Detect which cell encompasses the target text, then output its [X, Y] center coordinate. 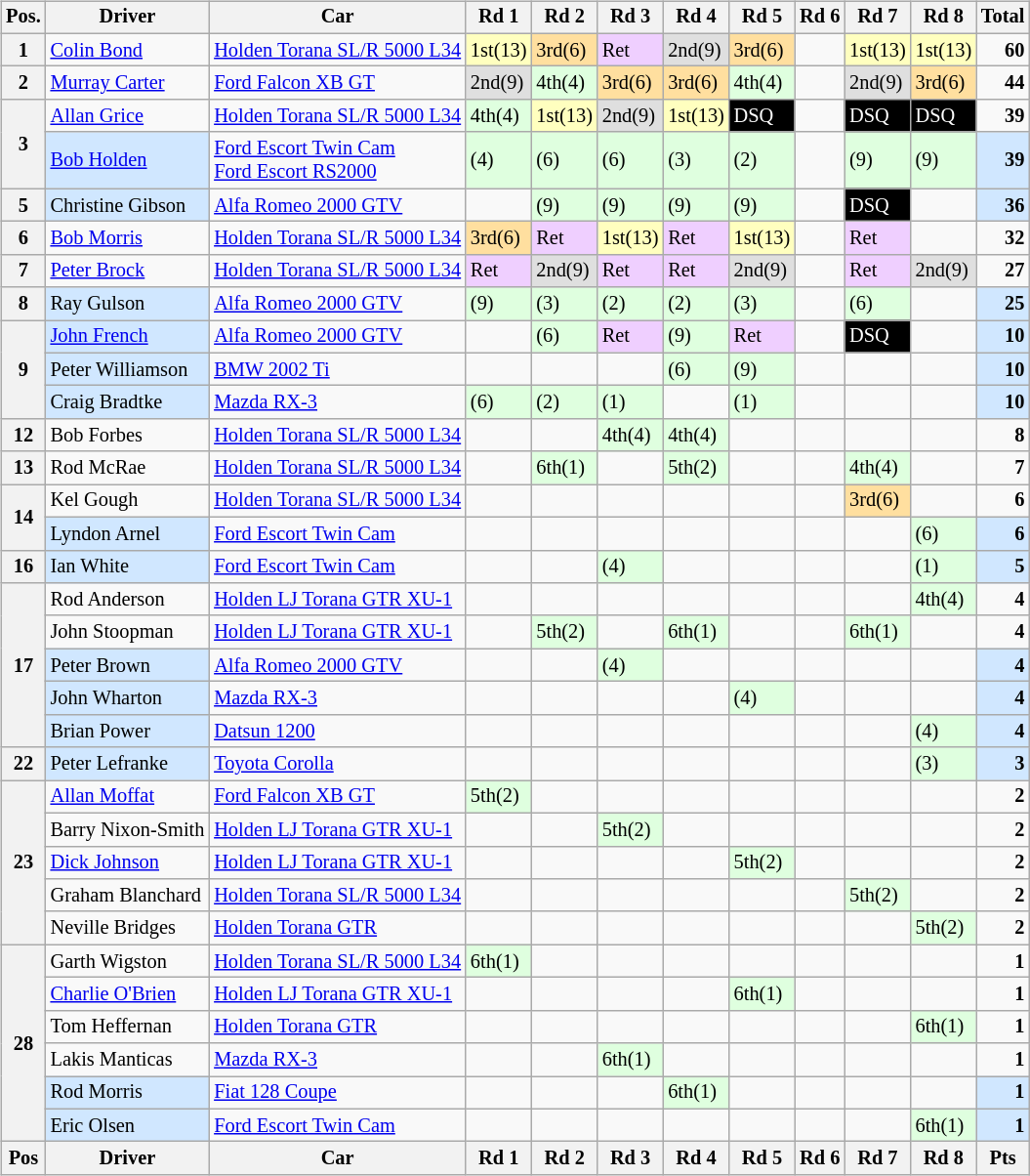
23 [23, 862]
17 [23, 665]
Dick Johnson [128, 862]
60 [1003, 50]
Peter Brock [128, 271]
25 [1003, 304]
22 [23, 764]
Graham Blanchard [128, 896]
Kel Gough [128, 501]
Craig Bradtke [128, 402]
Pos [23, 1158]
Lakis Manticas [128, 1060]
Ray Gulson [128, 304]
28 [23, 1043]
27 [1003, 271]
John Stoopman [128, 632]
Peter Williamson [128, 369]
Rod McRae [128, 468]
14 [23, 518]
John Wharton [128, 698]
44 [1003, 83]
Lyndon Arnel [128, 533]
Toyota Corolla [338, 764]
Peter Brown [128, 665]
Allan Grice [128, 116]
32 [1003, 238]
Bob Holden [128, 160]
Ian White [128, 567]
John French [128, 337]
Brian Power [128, 731]
Charlie O'Brien [128, 994]
Colin Bond [128, 50]
Rod Morris [128, 1093]
Garth Wigston [128, 961]
Fiat 128 Coupe [338, 1093]
Bob Forbes [128, 436]
Pts [1003, 1158]
Tom Heffernan [128, 1027]
Murray Carter [128, 83]
13 [23, 468]
9 [23, 369]
Allan Moffat [128, 797]
Eric Olsen [128, 1125]
Neville Bridges [128, 928]
Total [1003, 18]
Datsun 1200 [338, 731]
Pos. [23, 18]
16 [23, 567]
Peter Lefranke [128, 764]
Barry Nixon-Smith [128, 829]
12 [23, 436]
Christine Gibson [128, 205]
36 [1003, 205]
Ford Escort Twin Cam Ford Escort RS2000 [338, 160]
Rod Anderson [128, 600]
BMW 2002 Ti [338, 369]
Bob Morris [128, 238]
